Provide the [x, y] coordinate of the cell's center where the given text is located.  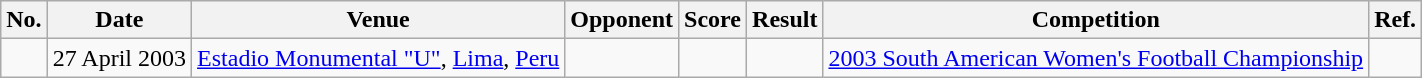
Venue [378, 20]
2003 South American Women's Football Championship [1096, 58]
27 April 2003 [119, 58]
Competition [1096, 20]
Estadio Monumental "U", Lima, Peru [378, 58]
Result [785, 20]
Date [119, 20]
Score [713, 20]
No. [24, 20]
Opponent [622, 20]
Ref. [1396, 20]
